Identify which cell holds the provided text, then report its (x, y) central coordinate. 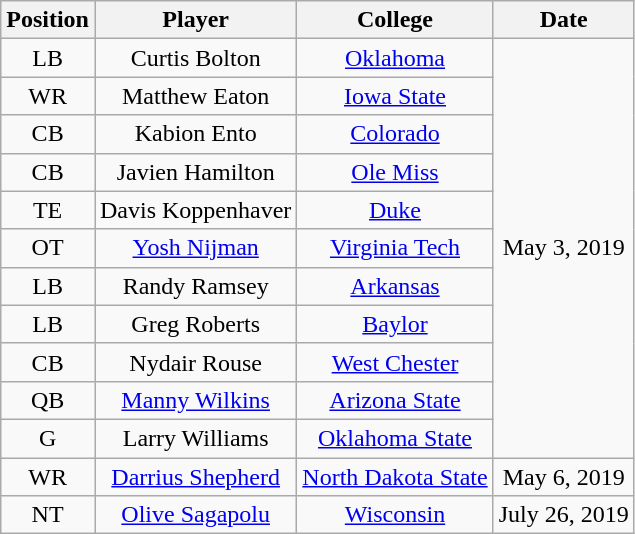
Date (564, 20)
G (48, 438)
July 26, 2019 (564, 515)
Greg Roberts (195, 324)
Oklahoma State (395, 438)
Baylor (395, 324)
Wisconsin (395, 515)
College (395, 20)
Olive Sagapolu (195, 515)
Randy Ramsey (195, 286)
Arkansas (395, 286)
Arizona State (395, 400)
May 3, 2019 (564, 248)
Virginia Tech (395, 248)
Kabion Ento (195, 134)
TE (48, 210)
QB (48, 400)
Nydair Rouse (195, 362)
Colorado (395, 134)
Duke (395, 210)
Curtis Bolton (195, 58)
Darrius Shepherd (195, 477)
Matthew Eaton (195, 96)
Javien Hamilton (195, 172)
NT (48, 515)
May 6, 2019 (564, 477)
Manny Wilkins (195, 400)
Ole Miss (395, 172)
Player (195, 20)
North Dakota State (395, 477)
Iowa State (395, 96)
Position (48, 20)
Oklahoma (395, 58)
Larry Williams (195, 438)
Davis Koppenhaver (195, 210)
OT (48, 248)
West Chester (395, 362)
Yosh Nijman (195, 248)
